From the cell containing the given text, extract its center point as (x, y) coordinate. 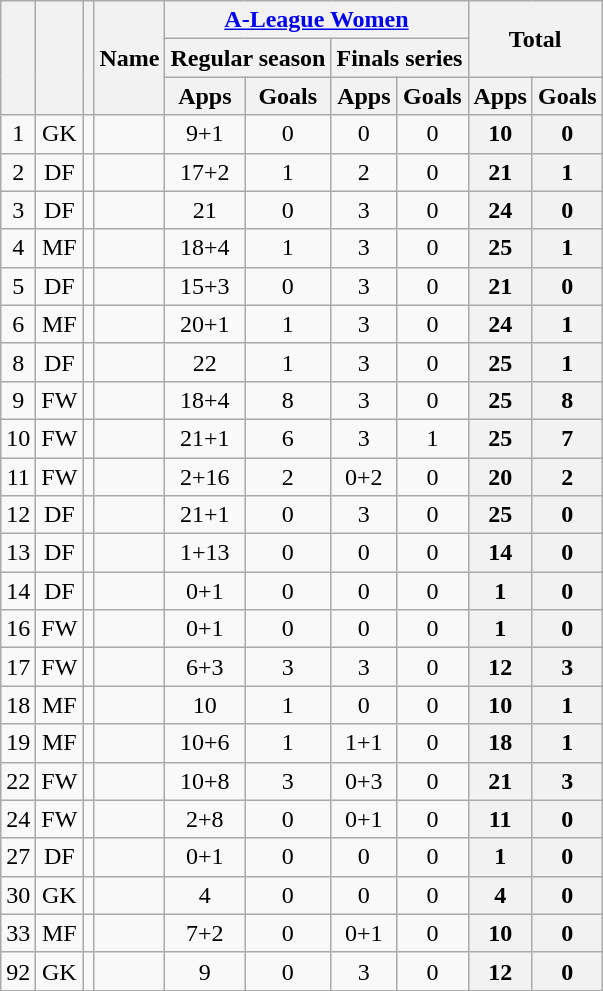
9+1 (205, 134)
17 (18, 667)
2+16 (205, 477)
5 (18, 286)
2+8 (205, 819)
20+1 (205, 324)
13 (18, 553)
92 (18, 971)
0+2 (364, 477)
Finals series (400, 58)
10+6 (205, 743)
A-League Women (316, 20)
Regular season (248, 58)
Total (535, 39)
20 (500, 477)
15+3 (205, 286)
30 (18, 895)
10+8 (205, 781)
33 (18, 933)
6+3 (205, 667)
19 (18, 743)
7+2 (205, 933)
16 (18, 629)
7 (567, 438)
27 (18, 857)
1+13 (205, 553)
17+2 (205, 172)
Name (130, 58)
1+1 (364, 743)
0+3 (364, 781)
